For the text-containing cell, return its midpoint in [X, Y] coordinate format. 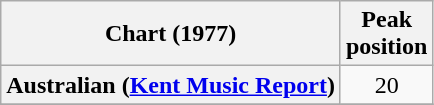
Australian (Kent Music Report) [171, 85]
20 [386, 85]
Chart (1977) [171, 34]
Peakposition [386, 34]
